Extract the [x, y] coordinate from the center of the cell holding the provided text.  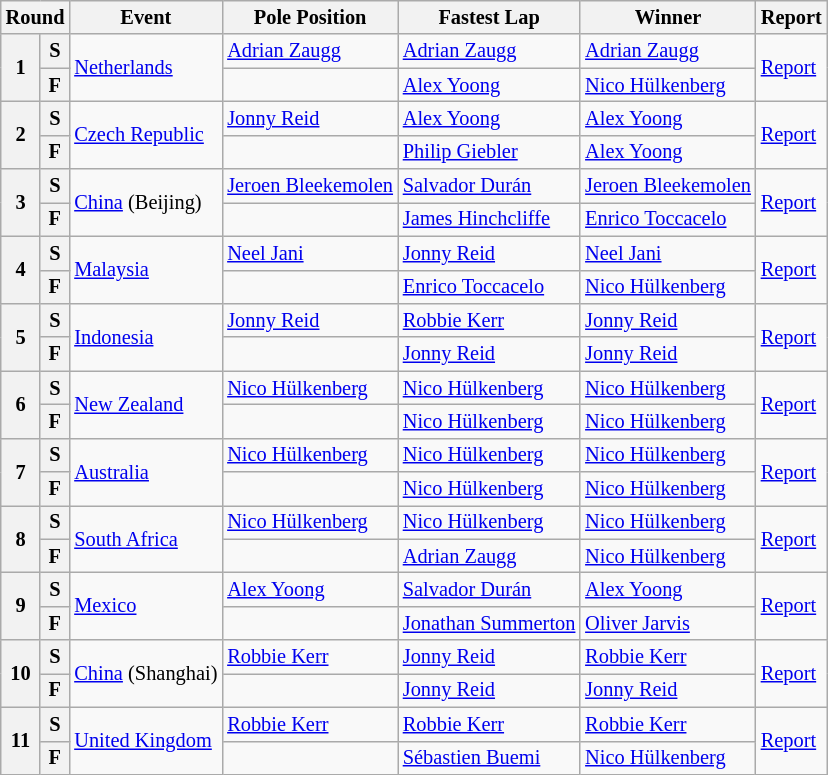
Australia [146, 472]
South Africa [146, 538]
11 [20, 740]
Pole Position [310, 17]
James Hinchcliffe [489, 219]
China (Beijing) [146, 202]
6 [20, 404]
Sébastien Buemi [489, 758]
10 [20, 674]
Mexico [146, 606]
Round [36, 17]
7 [20, 472]
5 [20, 336]
2 [20, 134]
New Zealand [146, 404]
Fastest Lap [489, 17]
8 [20, 538]
1 [20, 68]
Winner [668, 17]
Event [146, 17]
Indonesia [146, 336]
Netherlands [146, 68]
Philip Giebler [489, 152]
Jonathan Summerton [489, 623]
Oliver Jarvis [668, 623]
Czech Republic [146, 134]
3 [20, 202]
Malaysia [146, 270]
4 [20, 270]
China (Shanghai) [146, 674]
9 [20, 606]
United Kingdom [146, 740]
